Extract the [x, y] coordinate from the center of the cell holding the provided text.  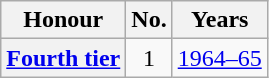
No. [149, 20]
Fourth tier [64, 58]
1964–65 [220, 58]
1 [149, 58]
Honour [64, 20]
Years [220, 20]
